Scan for the cell matching the given text and deliver its [X, Y] coordinate at center. 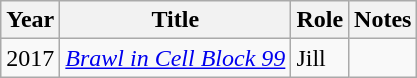
Year [30, 20]
Notes [383, 20]
Brawl in Cell Block 99 [176, 58]
Role [320, 20]
2017 [30, 58]
Jill [320, 58]
Title [176, 20]
